Return the (X, Y) coordinate for the center point of the cell that contains the specified text.  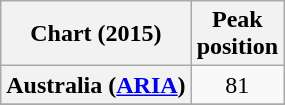
Australia (ARIA) (96, 85)
81 (237, 85)
Chart (2015) (96, 34)
Peakposition (237, 34)
